From the cell containing the given text, extract its center point as (x, y) coordinate. 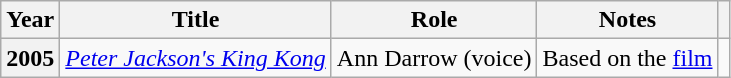
2005 (30, 58)
Role (434, 20)
Title (196, 20)
Peter Jackson's King Kong (196, 58)
Notes (628, 20)
Ann Darrow (voice) (434, 58)
Year (30, 20)
Based on the film (628, 58)
